Pinpoint the cell where the given text exists, returning its (x, y) midpoint coordinate. 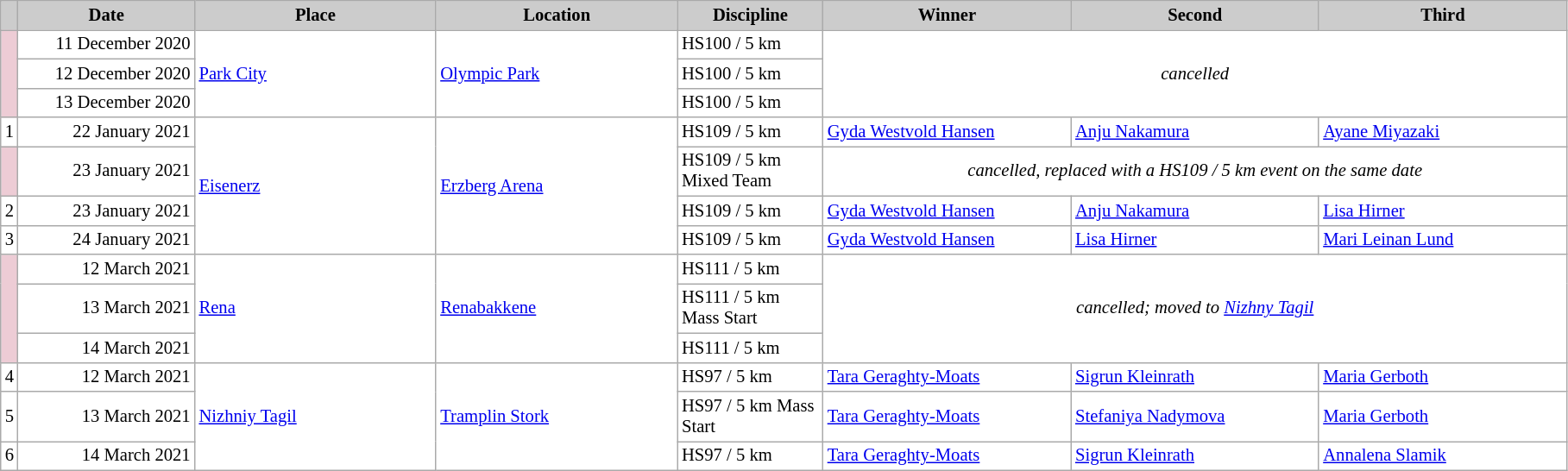
4 (9, 377)
Discipline (751, 15)
HS109 / 5 km Mixed Team (751, 171)
Annalena Slamik (1443, 455)
11 December 2020 (107, 44)
cancelled, replaced with a HS109 / 5 km event on the same date (1195, 171)
24 January 2021 (107, 240)
Ayane Miyazaki (1443, 132)
Mari Leinan Lund (1443, 240)
Nizhniy Tagil (316, 416)
Second (1194, 15)
5 (9, 417)
HS111 / 5 km Mass Start (751, 308)
12 December 2020 (107, 73)
Olympic Park (557, 72)
Erzberg Arena (557, 186)
Eisenerz (316, 186)
Location (557, 15)
Rena (316, 307)
Stefaniya Nadymova (1194, 417)
Date (107, 15)
Place (316, 15)
22 January 2021 (107, 132)
Renabakkene (557, 307)
6 (9, 455)
Winner (948, 15)
Third (1443, 15)
Tramplin Stork (557, 416)
cancelled (1195, 72)
3 (9, 240)
13 December 2020 (107, 103)
1 (9, 132)
Park City (316, 72)
2 (9, 210)
cancelled; moved to Nizhny Tagil (1195, 307)
HS97 / 5 km Mass Start (751, 417)
